Provide the (x, y) coordinate of the cell's center where the given text is located.  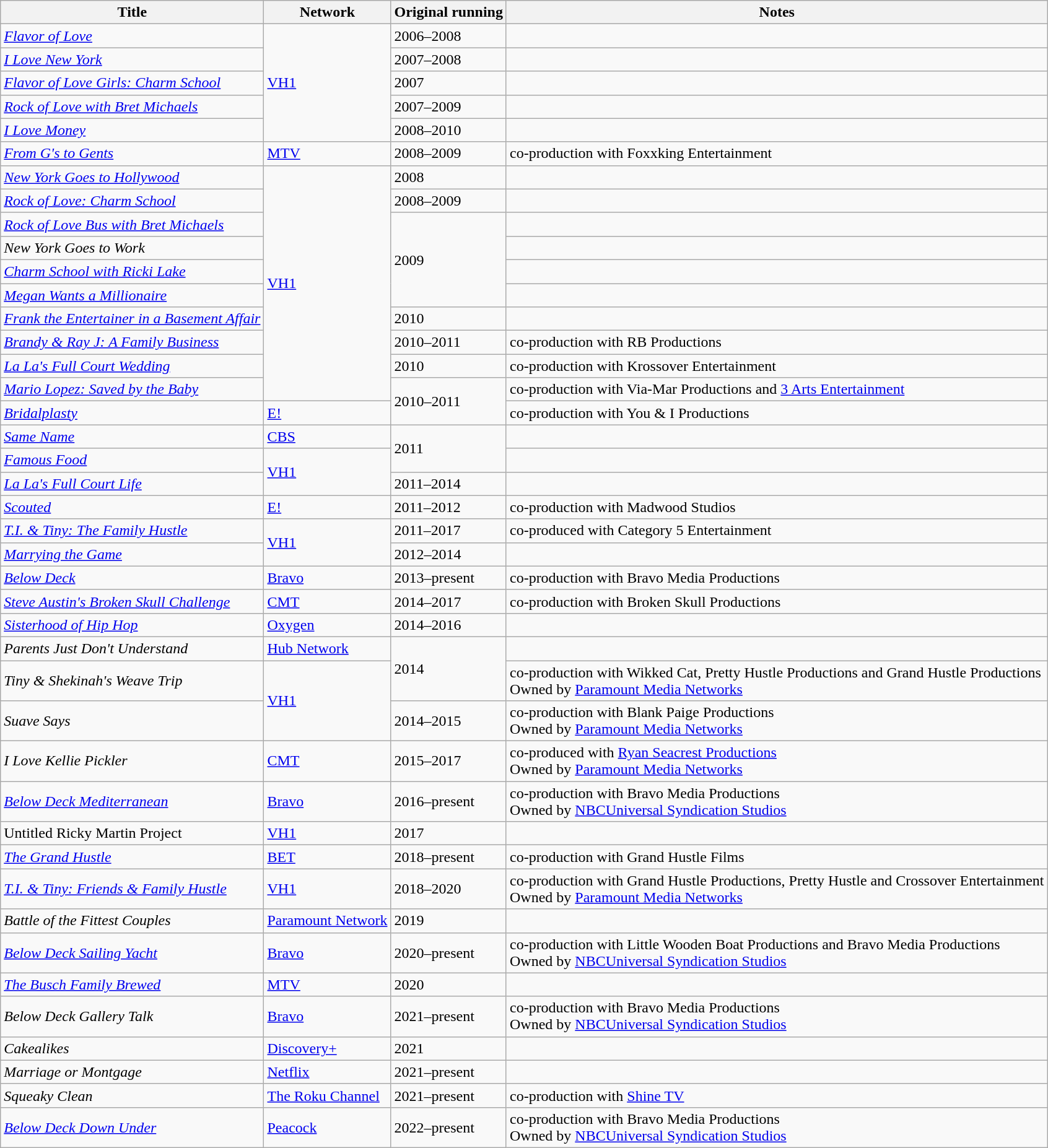
Sisterhood of Hip Hop (133, 625)
2021 (448, 1048)
co-production with Foxxking Entertainment (777, 154)
2014–2016 (448, 625)
co-production with RB Productions (777, 342)
Below Deck Gallery Talk (133, 1017)
co-produced with Category 5 Entertainment (777, 531)
CBS (327, 437)
co-production with Wikked Cat, Pretty Hustle Productions and Grand Hustle ProductionsOwned by Paramount Media Networks (777, 680)
T.I. & Tiny: The Family Hustle (133, 531)
Oxygen (327, 625)
Rock of Love: Charm School (133, 201)
La La's Full Court Life (133, 484)
Below Deck Down Under (133, 1127)
Cakealikes (133, 1048)
2014 (448, 669)
2006–2008 (448, 36)
Network (327, 12)
2011 (448, 448)
co-production with Grand Hustle Films (777, 857)
2020 (448, 985)
Suave Says (133, 721)
Charm School with Ricki Lake (133, 271)
co-production with Shine TV (777, 1095)
co-production with Via-Mar Productions and 3 Arts Entertainment (777, 389)
2011–2017 (448, 531)
2016–present (448, 801)
The Roku Channel (327, 1095)
2008 (448, 177)
Title (133, 12)
Brandy & Ray J: A Family Business (133, 342)
Marrying the Game (133, 554)
Marriage or Montgage (133, 1072)
Mario Lopez: Saved by the Baby (133, 389)
2018–present (448, 857)
co-production with Broken Skull Productions (777, 601)
Same Name (133, 437)
co-production with Grand Hustle Productions, Pretty Hustle and Crossover EntertainmentOwned by Paramount Media Networks (777, 889)
Flavor of Love Girls: Charm School (133, 83)
2007–2009 (448, 107)
I Love Money (133, 130)
2022–present (448, 1127)
2013–present (448, 578)
Frank the Entertainer in a Basement Affair (133, 319)
2017 (448, 833)
2011–2014 (448, 484)
co-production with Krossover Entertainment (777, 366)
2012–2014 (448, 554)
Squeaky Clean (133, 1095)
2007 (448, 83)
Untitled Ricky Martin Project (133, 833)
2014–2017 (448, 601)
2008–2010 (448, 130)
Hub Network (327, 648)
Scouted (133, 507)
Discovery+ (327, 1048)
2015–2017 (448, 762)
2018–2020 (448, 889)
Famous Food (133, 460)
co-production with Blank Paige ProductionsOwned by Paramount Media Networks (777, 721)
co-production with You & I Productions (777, 413)
Paramount Network (327, 921)
co-production with Bravo Media Productions (777, 578)
2011–2012 (448, 507)
co-produced with Ryan Seacrest ProductionsOwned by Paramount Media Networks (777, 762)
I Love New York (133, 59)
2009 (448, 259)
Bridalplasty (133, 413)
T.I. & Tiny: Friends & Family Hustle (133, 889)
New York Goes to Work (133, 248)
Tiny & Shekinah's Weave Trip (133, 680)
2007–2008 (448, 59)
co-production with Little Wooden Boat Productions and Bravo Media ProductionsOwned by NBCUniversal Syndication Studios (777, 952)
Rock of Love with Bret Michaels (133, 107)
BET (327, 857)
Peacock (327, 1127)
Below Deck Sailing Yacht (133, 952)
The Busch Family Brewed (133, 985)
2020–present (448, 952)
La La's Full Court Wedding (133, 366)
Below Deck Mediterranean (133, 801)
Steve Austin's Broken Skull Challenge (133, 601)
I Love Kellie Pickler (133, 762)
The Grand Hustle (133, 857)
Rock of Love Bus with Bret Michaels (133, 224)
2019 (448, 921)
Notes (777, 12)
Flavor of Love (133, 36)
New York Goes to Hollywood (133, 177)
co-production with Madwood Studios (777, 507)
Below Deck (133, 578)
2014–2015 (448, 721)
Megan Wants a Millionaire (133, 295)
Original running (448, 12)
Battle of the Fittest Couples (133, 921)
Parents Just Don't Understand (133, 648)
From G's to Gents (133, 154)
Netflix (327, 1072)
